Return the (x, y) coordinate for the center point of the cell that contains the specified text.  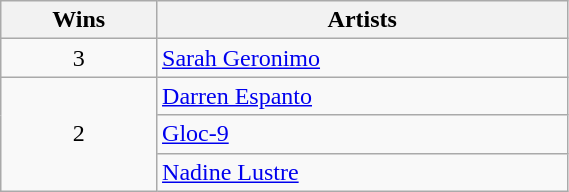
Gloc-9 (363, 134)
Nadine Lustre (363, 172)
3 (79, 58)
Sarah Geronimo (363, 58)
2 (79, 134)
Artists (363, 20)
Darren Espanto (363, 96)
Wins (79, 20)
